Pinpoint the cell where the given text exists, returning its [x, y] midpoint coordinate. 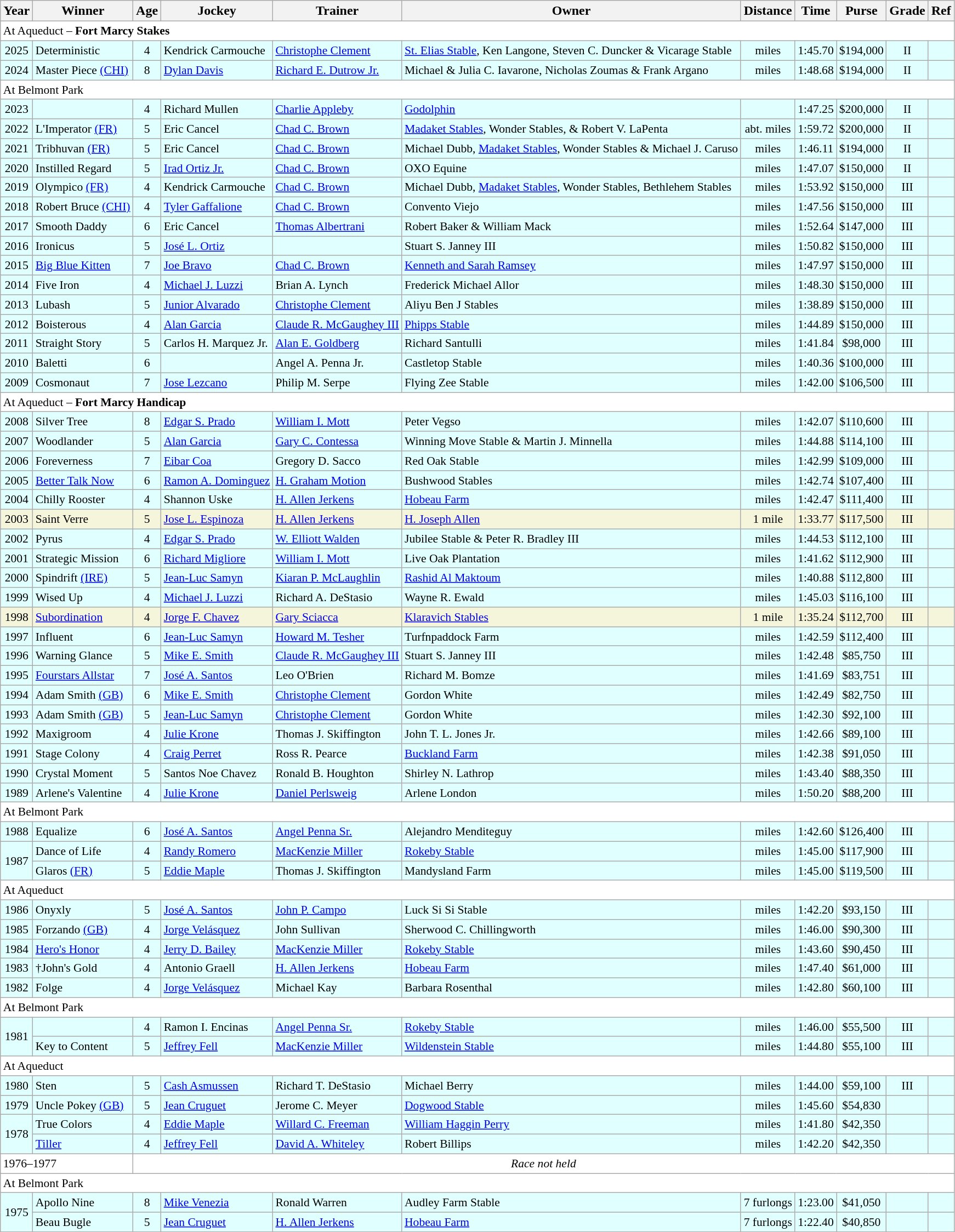
Junior Alvarado [217, 305]
2009 [16, 383]
1:42.99 [816, 461]
$55,100 [862, 1046]
True Colors [83, 1125]
$88,200 [862, 792]
Howard M. Tesher [337, 636]
Baletti [83, 363]
1:52.64 [816, 226]
2014 [16, 285]
1:47.40 [816, 968]
$126,400 [862, 831]
1976–1977 [67, 1163]
Richard Migliore [217, 558]
Ramon I. Encinas [217, 1027]
Five Iron [83, 285]
Jose Lezcano [217, 383]
Saint Verre [83, 519]
Angel A. Penna Jr. [337, 363]
1989 [16, 792]
1978 [16, 1134]
H. Graham Motion [337, 480]
$106,500 [862, 383]
Foreverness [83, 461]
1:42.80 [816, 988]
Michael Berry [571, 1086]
1:42.60 [816, 831]
Beau Bugle [83, 1222]
2013 [16, 305]
1:41.84 [816, 344]
Jorge F. Chavez [217, 617]
$91,050 [862, 754]
1:45.03 [816, 597]
1:47.25 [816, 109]
Jubilee Stable & Peter R. Bradley III [571, 539]
1:23.00 [816, 1202]
1:42.47 [816, 500]
Dogwood Stable [571, 1105]
1:42.30 [816, 715]
Strategic Mission [83, 558]
1:41.69 [816, 675]
Tiller [83, 1144]
Ramon A. Dominguez [217, 480]
Aliyu Ben J Stables [571, 305]
1:44.89 [816, 324]
Dylan Davis [217, 70]
1:40.88 [816, 578]
Race not held [544, 1163]
1993 [16, 715]
Jose L. Espinoza [217, 519]
Pyrus [83, 539]
Chilly Rooster [83, 500]
2012 [16, 324]
1:45.70 [816, 50]
2015 [16, 265]
Ross R. Pearce [337, 754]
1:44.88 [816, 441]
2022 [16, 129]
Jerry D. Bailey [217, 949]
$88,350 [862, 773]
$110,600 [862, 421]
2010 [16, 363]
1:53.92 [816, 187]
1994 [16, 695]
Ref [941, 11]
Madaket Stables, Wonder Stables, & Robert V. LaPenta [571, 129]
1:35.24 [816, 617]
1:50.82 [816, 246]
Mandysland Farm [571, 871]
$112,900 [862, 558]
1:42.00 [816, 383]
Willard C. Freeman [337, 1125]
1:42.49 [816, 695]
1:41.62 [816, 558]
St. Elias Stable, Ken Langone, Steven C. Duncker & Vicarage Stable [571, 50]
Age [147, 11]
1999 [16, 597]
W. Elliott Walden [337, 539]
Richard M. Bomze [571, 675]
Woodlander [83, 441]
Robert Bruce (CHI) [83, 207]
1:45.60 [816, 1105]
2021 [16, 149]
1979 [16, 1105]
Jockey [217, 11]
1980 [16, 1086]
Irad Ortiz Jr. [217, 168]
$59,100 [862, 1086]
Ronald B. Houghton [337, 773]
Trainer [337, 11]
Live Oak Plantation [571, 558]
Influent [83, 636]
Michael Dubb, Madaket Stables, Wonder Stables & Michael J. Caruso [571, 149]
Time [816, 11]
Antonio Graell [217, 968]
1:38.89 [816, 305]
Gary C. Contessa [337, 441]
$55,500 [862, 1027]
Forzando (GB) [83, 929]
$116,100 [862, 597]
L'Imperator (FR) [83, 129]
Purse [862, 11]
Santos Noe Chavez [217, 773]
David A. Whiteley [337, 1144]
1:47.56 [816, 207]
1:42.59 [816, 636]
Uncle Pokey (GB) [83, 1105]
Wised Up [83, 597]
At Aqueduct – Fort Marcy Stakes [477, 31]
Sherwood C. Chillingworth [571, 929]
1:42.38 [816, 754]
José L. Ortiz [217, 246]
$117,900 [862, 851]
$90,450 [862, 949]
Red Oak Stable [571, 461]
$92,100 [862, 715]
H. Joseph Allen [571, 519]
1992 [16, 734]
Klaravich Stables [571, 617]
Gregory D. Sacco [337, 461]
2004 [16, 500]
Mike Venezia [217, 1202]
$117,500 [862, 519]
1982 [16, 988]
2001 [16, 558]
1998 [16, 617]
Michael & Julia C. Iavarone, Nicholas Zoumas & Frank Argano [571, 70]
Wildenstein Stable [571, 1046]
Master Piece (CHI) [83, 70]
$41,050 [862, 1202]
Stage Colony [83, 754]
1975 [16, 1212]
Phipps Stable [571, 324]
Joe Bravo [217, 265]
Richard Santulli [571, 344]
2005 [16, 480]
$85,750 [862, 656]
OXO Equine [571, 168]
Randy Romero [217, 851]
1996 [16, 656]
Frederick Michael Allor [571, 285]
Charlie Appleby [337, 109]
1:44.00 [816, 1086]
Brian A. Lynch [337, 285]
Kenneth and Sarah Ramsey [571, 265]
Carlos H. Marquez Jr. [217, 344]
Eibar Coa [217, 461]
Tribhuvan (FR) [83, 149]
$61,000 [862, 968]
Onyxly [83, 910]
Kiaran P. McLaughlin [337, 578]
Big Blue Kitten [83, 265]
Convento Viejo [571, 207]
Gary Sciacca [337, 617]
Equalize [83, 831]
Cosmonaut [83, 383]
2007 [16, 441]
$112,800 [862, 578]
2000 [16, 578]
Winner [83, 11]
Richard T. DeStasio [337, 1086]
Grade [907, 11]
Crystal Moment [83, 773]
1985 [16, 929]
1984 [16, 949]
$83,751 [862, 675]
Tyler Gaffalione [217, 207]
2011 [16, 344]
Winning Move Stable & Martin J. Minnella [571, 441]
Year [16, 11]
abt. miles [768, 129]
Key to Content [83, 1046]
Bushwood Stables [571, 480]
$112,100 [862, 539]
Robert Baker & William Mack [571, 226]
2006 [16, 461]
Wayne R. Ewald [571, 597]
1995 [16, 675]
1997 [16, 636]
Richard Mullen [217, 109]
Distance [768, 11]
$82,750 [862, 695]
Cash Asmussen [217, 1086]
$114,100 [862, 441]
Boisterous [83, 324]
Warning Glance [83, 656]
1:42.66 [816, 734]
Craig Perret [217, 754]
Luck Si Si Stable [571, 910]
$60,100 [862, 988]
Rashid Al Maktoum [571, 578]
Daniel Perlsweig [337, 792]
1:47.97 [816, 265]
1:33.77 [816, 519]
John Sullivan [337, 929]
$111,400 [862, 500]
Alan E. Goldberg [337, 344]
1:43.40 [816, 773]
1:42.74 [816, 480]
Richard A. DeStasio [337, 597]
Lubash [83, 305]
Leo O'Brien [337, 675]
2003 [16, 519]
1990 [16, 773]
$112,700 [862, 617]
Michael Dubb, Madaket Stables, Wonder Stables, Bethlehem Stables [571, 187]
Straight Story [83, 344]
1:44.80 [816, 1046]
1983 [16, 968]
2024 [16, 70]
Dance of Life [83, 851]
1:48.68 [816, 70]
Buckland Farm [571, 754]
Philip M. Serpe [337, 383]
Apollo Nine [83, 1202]
Maxigroom [83, 734]
$89,100 [862, 734]
2017 [16, 226]
John P. Campo [337, 910]
Olympico (FR) [83, 187]
Spindrift (IRE) [83, 578]
†John's Gold [83, 968]
$119,500 [862, 871]
Subordination [83, 617]
Instilled Regard [83, 168]
Turfnpaddock Farm [571, 636]
Glaros (FR) [83, 871]
Alejandro Menditeguy [571, 831]
$100,000 [862, 363]
2019 [16, 187]
1:44.53 [816, 539]
2018 [16, 207]
$40,850 [862, 1222]
1987 [16, 860]
1:40.36 [816, 363]
$109,000 [862, 461]
John T. L. Jones Jr. [571, 734]
1:47.07 [816, 168]
Thomas Albertrani [337, 226]
Castletop Stable [571, 363]
Ronald Warren [337, 1202]
Better Talk Now [83, 480]
$112,400 [862, 636]
1:48.30 [816, 285]
1986 [16, 910]
1988 [16, 831]
Deterministic [83, 50]
1:59.72 [816, 129]
$107,400 [862, 480]
2025 [16, 50]
$54,830 [862, 1105]
Fourstars Allstar [83, 675]
Shannon Uske [217, 500]
1:22.40 [816, 1222]
2023 [16, 109]
$98,000 [862, 344]
Sten [83, 1086]
Arlene's Valentine [83, 792]
1:50.20 [816, 792]
$93,150 [862, 910]
$90,300 [862, 929]
Owner [571, 11]
1981 [16, 1037]
1:42.07 [816, 421]
2016 [16, 246]
Flying Zee Stable [571, 383]
Jerome C. Meyer [337, 1105]
2008 [16, 421]
Arlene London [571, 792]
Shirley N. Lathrop [571, 773]
Folge [83, 988]
Godolphin [571, 109]
2002 [16, 539]
$147,000 [862, 226]
1991 [16, 754]
Peter Vegso [571, 421]
1:46.11 [816, 149]
Barbara Rosenthal [571, 988]
William Haggin Perry [571, 1125]
2020 [16, 168]
Richard E. Dutrow Jr. [337, 70]
Audley Farm Stable [571, 1202]
At Aqueduct – Fort Marcy Handicap [477, 402]
1:41.80 [816, 1125]
Smooth Daddy [83, 226]
Robert Billips [571, 1144]
Michael Kay [337, 988]
1:42.48 [816, 656]
Silver Tree [83, 421]
Hero's Honor [83, 949]
1:43.60 [816, 949]
Ironicus [83, 246]
